Scan for the cell matching the given text and deliver its [X, Y] coordinate at center. 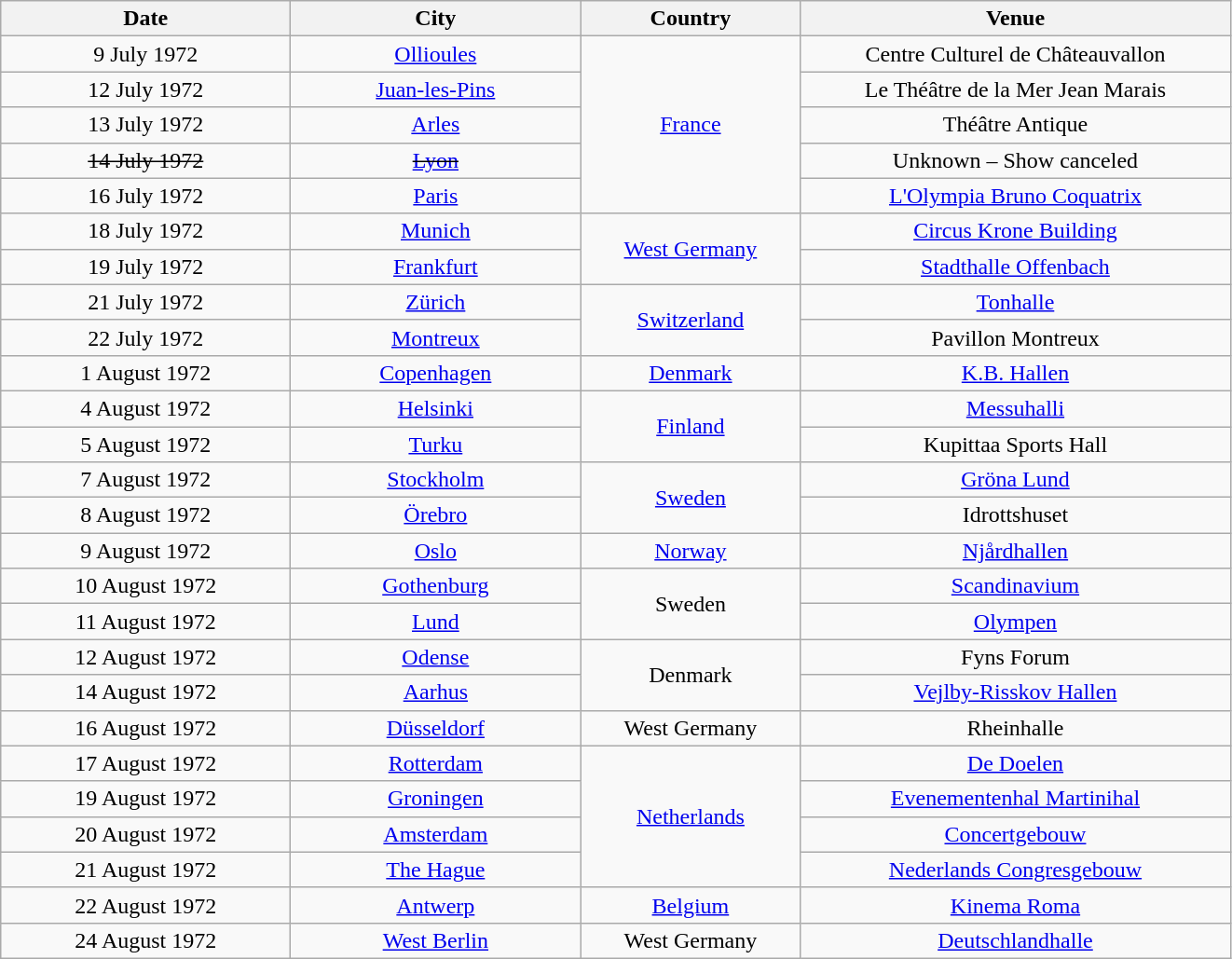
22 July 1972 [145, 337]
Messuhalli [1016, 408]
Örebro [436, 515]
Odense [436, 657]
Evenementenhal Martinihal [1016, 799]
Le Théâtre de la Mer Jean Marais [1016, 89]
Circus Krone Building [1016, 231]
Switzerland [691, 320]
10 August 1972 [145, 586]
20 August 1972 [145, 834]
Nederlands Congresgebouw [1016, 870]
14 August 1972 [145, 692]
Gröna Lund [1016, 480]
Unknown – Show canceled [1016, 160]
L'Olympia Bruno Coquatrix [1016, 196]
Groningen [436, 799]
Vejlby-Risskov Hallen [1016, 692]
Deutschlandhalle [1016, 940]
24 August 1972 [145, 940]
Düsseldorf [436, 728]
Centre Culturel de Châteauvallon [1016, 54]
Théâtre Antique [1016, 125]
Finland [691, 426]
West Berlin [436, 940]
Rheinhalle [1016, 728]
21 August 1972 [145, 870]
14 July 1972 [145, 160]
Tonhalle [1016, 302]
The Hague [436, 870]
Country [691, 19]
Paris [436, 196]
Netherlands [691, 816]
Stockholm [436, 480]
7 August 1972 [145, 480]
12 July 1972 [145, 89]
Ollioules [436, 54]
1 August 1972 [145, 373]
Amsterdam [436, 834]
19 July 1972 [145, 267]
16 August 1972 [145, 728]
Montreux [436, 337]
19 August 1972 [145, 799]
8 August 1972 [145, 515]
Lund [436, 622]
Venue [1016, 19]
11 August 1972 [145, 622]
13 July 1972 [145, 125]
Turku [436, 445]
De Doelen [1016, 763]
5 August 1972 [145, 445]
Aarhus [436, 692]
18 July 1972 [145, 231]
Stadthalle Offenbach [1016, 267]
K.B. Hallen [1016, 373]
Date [145, 19]
Kinema Roma [1016, 905]
9 July 1972 [145, 54]
Copenhagen [436, 373]
France [691, 125]
Lyon [436, 160]
City [436, 19]
Frankfurt [436, 267]
Arles [436, 125]
17 August 1972 [145, 763]
Munich [436, 231]
Idrottshuset [1016, 515]
Gothenburg [436, 586]
Zürich [436, 302]
Rotterdam [436, 763]
Antwerp [436, 905]
Helsinki [436, 408]
Juan-les-Pins [436, 89]
22 August 1972 [145, 905]
Kupittaa Sports Hall [1016, 445]
Olympen [1016, 622]
4 August 1972 [145, 408]
9 August 1972 [145, 551]
Concertgebouw [1016, 834]
Oslo [436, 551]
Njårdhallen [1016, 551]
Belgium [691, 905]
Pavillon Montreux [1016, 337]
Norway [691, 551]
21 July 1972 [145, 302]
Fyns Forum [1016, 657]
16 July 1972 [145, 196]
Scandinavium [1016, 586]
12 August 1972 [145, 657]
